Return the (X, Y) coordinate for the center point of the cell that contains the specified text.  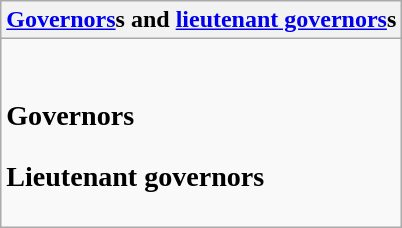
GovernorsLieutenant governors (202, 133)
Governorss and lieutenant governorss (202, 20)
